Extract the [x, y] coordinate from the center of the cell holding the provided text.  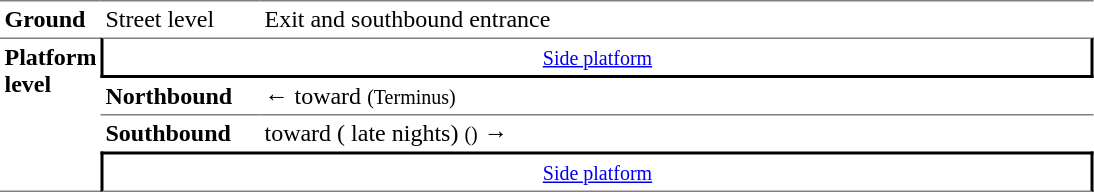
Street level [180, 19]
Platform level [50, 115]
← toward (Terminus) [677, 97]
toward ( late nights) () → [677, 134]
Ground [50, 19]
Northbound [180, 97]
Southbound [180, 134]
Exit and southbound entrance [677, 19]
